Find where the given text appears and provide that cell's center as [x, y] coordinate. 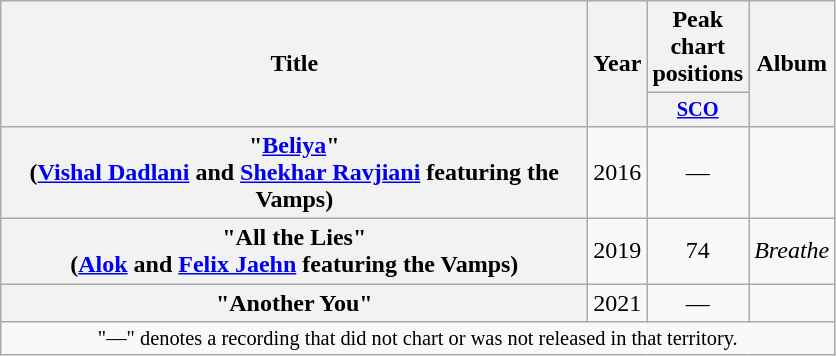
74 [698, 252]
Year [618, 64]
"All the Lies" (Alok and Felix Jaehn featuring the Vamps) [294, 252]
"—" denotes a recording that did not chart or was not released in that territory. [418, 339]
"Another You" [294, 303]
SCO [698, 110]
Breathe [792, 252]
2021 [618, 303]
Title [294, 64]
Album [792, 64]
2016 [618, 172]
2019 [618, 252]
Peak chart positions [698, 47]
"Beliya"(Vishal Dadlani and Shekhar Ravjiani featuring the Vamps) [294, 172]
